Output the (X, Y) coordinate of the center of the cell containing the given text.  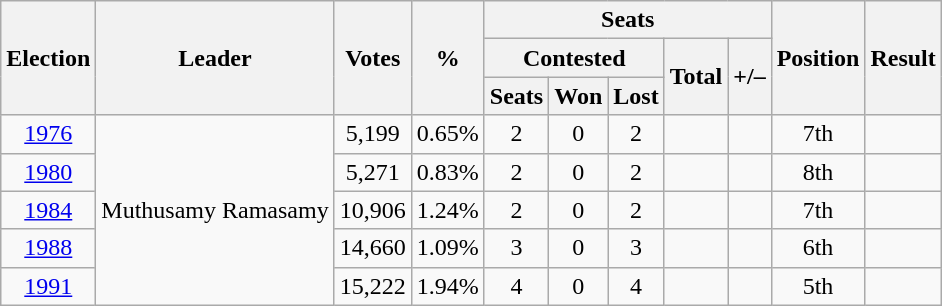
1.09% (448, 248)
1.24% (448, 210)
1988 (48, 248)
1984 (48, 210)
0.83% (448, 172)
Won (578, 96)
Election (48, 58)
1991 (48, 286)
1.94% (448, 286)
Leader (215, 58)
0.65% (448, 134)
1980 (48, 172)
Result (903, 58)
6th (818, 248)
8th (818, 172)
Position (818, 58)
5,199 (372, 134)
+/– (750, 77)
15,222 (372, 286)
Total (696, 77)
1976 (48, 134)
% (448, 58)
Votes (372, 58)
Contested (574, 58)
14,660 (372, 248)
5,271 (372, 172)
Muthusamy Ramasamy (215, 210)
10,906 (372, 210)
Lost (636, 96)
5th (818, 286)
